Identify which cell holds the provided text, then report its (X, Y) central coordinate. 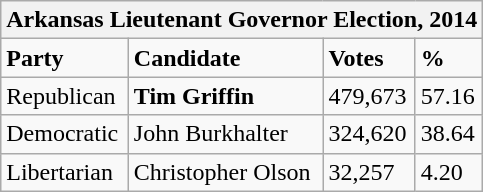
324,620 (369, 134)
Libertarian (65, 172)
Arkansas Lieutenant Governor Election, 2014 (242, 20)
Democratic (65, 134)
479,673 (369, 96)
Christopher Olson (226, 172)
% (449, 58)
Republican (65, 96)
38.64 (449, 134)
Votes (369, 58)
32,257 (369, 172)
4.20 (449, 172)
Party (65, 58)
57.16 (449, 96)
Tim Griffin (226, 96)
John Burkhalter (226, 134)
Candidate (226, 58)
